Extract the [X, Y] coordinate from the center of the cell holding the provided text.  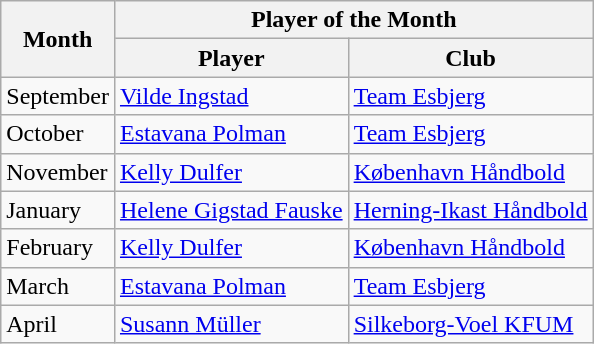
Player of the Month [354, 20]
April [58, 324]
February [58, 248]
October [58, 134]
Silkeborg-Voel KFUM [470, 324]
Club [470, 58]
January [58, 210]
November [58, 172]
Herning-Ikast Håndbold [470, 210]
Player [231, 58]
Month [58, 39]
Vilde Ingstad [231, 96]
September [58, 96]
Susann Müller [231, 324]
Helene Gigstad Fauske [231, 210]
March [58, 286]
